For the text-containing cell, return its midpoint in (x, y) coordinate format. 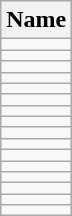
Name (36, 20)
